Capture the cell that displays the provided text and extract its [x, y] central coordinate. 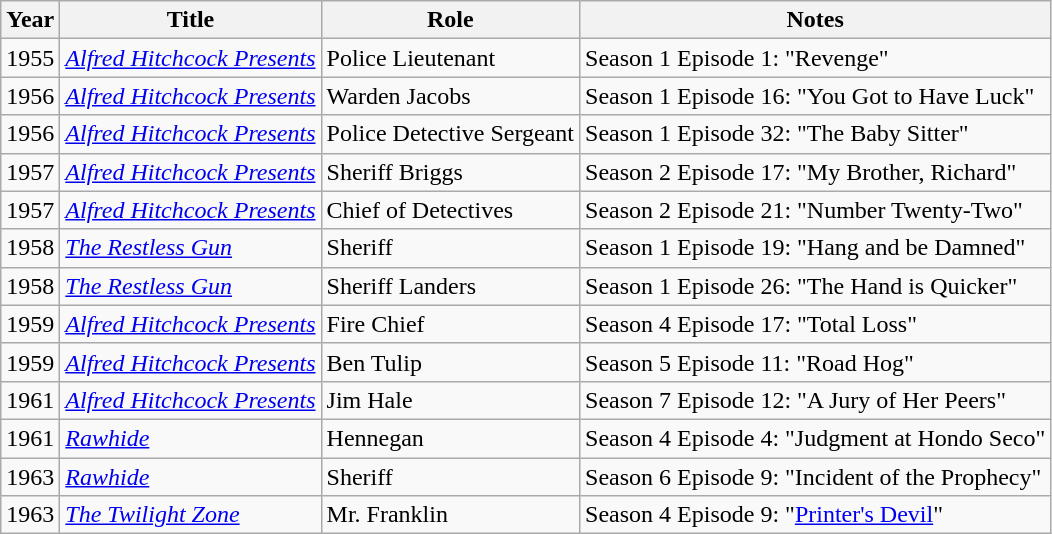
Jim Hale [450, 400]
Year [30, 20]
Season 2 Episode 21: "Number Twenty-Two" [816, 210]
Season 1 Episode 19: "Hang and be Damned" [816, 248]
The Twilight Zone [190, 515]
Warden Jacobs [450, 96]
Season 1 Episode 32: "The Baby Sitter" [816, 134]
Mr. Franklin [450, 515]
Season 5 Episode 11: "Road Hog" [816, 362]
Fire Chief [450, 324]
Hennegan [450, 438]
Police Detective Sergeant [450, 134]
Season 4 Episode 4: "Judgment at Hondo Seco" [816, 438]
Notes [816, 20]
Sheriff Landers [450, 286]
Season 7 Episode 12: "A Jury of Her Peers" [816, 400]
Season 2 Episode 17: "My Brother, Richard" [816, 172]
Season 4 Episode 17: "Total Loss" [816, 324]
Police Lieutenant [450, 58]
Ben Tulip [450, 362]
Season 4 Episode 9: "Printer's Devil" [816, 515]
Season 6 Episode 9: "Incident of the Prophecy" [816, 477]
Season 1 Episode 26: "The Hand is Quicker" [816, 286]
Title [190, 20]
1955 [30, 58]
Season 1 Episode 1: "Revenge" [816, 58]
Sheriff Briggs [450, 172]
Role [450, 20]
Season 1 Episode 16: "You Got to Have Luck" [816, 96]
Chief of Detectives [450, 210]
